Provide the [x, y] coordinate of the cell's center where the given text is located.  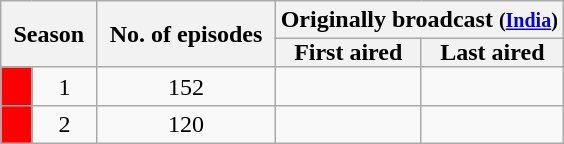
First aired [348, 53]
Season [49, 34]
No. of episodes [186, 34]
Last aired [492, 53]
152 [186, 86]
120 [186, 124]
2 [64, 124]
Originally broadcast (India) [419, 20]
1 [64, 86]
